Return the (X, Y) coordinate for the center point of the cell that contains the specified text.  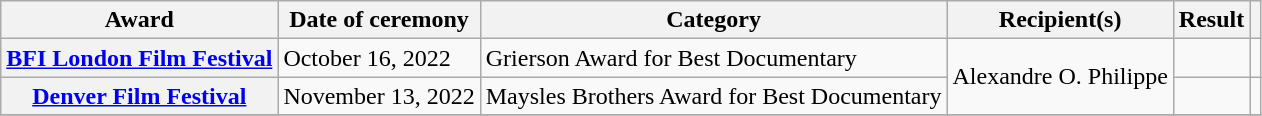
Maysles Brothers Award for Best Documentary (714, 96)
BFI London Film Festival (140, 58)
November 13, 2022 (379, 96)
Alexandre O. Philippe (1060, 77)
Result (1211, 20)
Category (714, 20)
Recipient(s) (1060, 20)
Date of ceremony (379, 20)
Award (140, 20)
Denver Film Festival (140, 96)
Grierson Award for Best Documentary (714, 58)
October 16, 2022 (379, 58)
